Return [X, Y] of the center of cell containing provided text 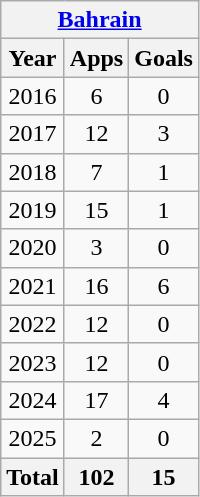
2025 [33, 438]
2024 [33, 400]
16 [96, 286]
17 [96, 400]
2021 [33, 286]
2 [96, 438]
Total [33, 477]
2018 [33, 172]
102 [96, 477]
2019 [33, 210]
Bahrain [100, 20]
7 [96, 172]
2022 [33, 324]
Goals [164, 58]
Year [33, 58]
2023 [33, 362]
2020 [33, 248]
2016 [33, 96]
Apps [96, 58]
2017 [33, 134]
4 [164, 400]
